Pinpoint the cell where the given text exists, returning its (X, Y) midpoint coordinate. 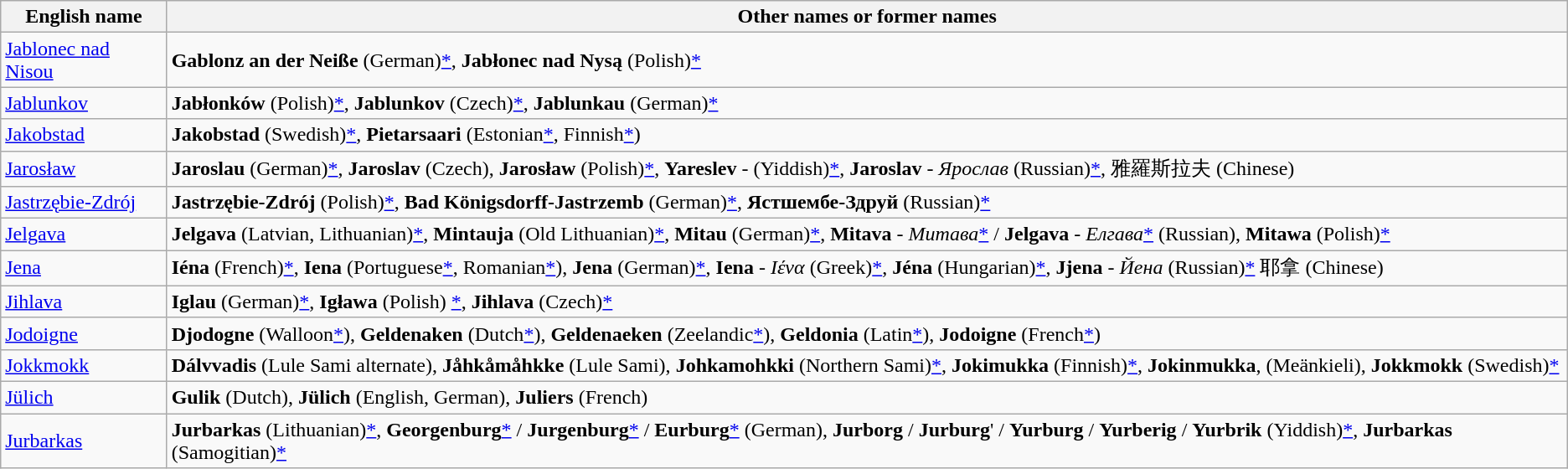
Jabłonków (Polish)*, Jablunkov (Czech)*, Jablunkau (German)* (867, 103)
Jablonec nad Nisou (84, 60)
Jarosław (84, 169)
Jastrzębie-Zdrój (84, 203)
Jastrzębie-Zdrój (Polish)*, Bad Königsdorff-Jastrzemb (German)*, Ястшембе-Здруй (Russian)* (867, 203)
Jablunkov (84, 103)
Jodoigne (84, 333)
Jihlava (84, 301)
Other names or former names (867, 17)
Jurbarkas (84, 441)
Jena (84, 268)
Gulik (Dutch), Jülich (English, German), Juliers (French) (867, 397)
Jülich (84, 397)
English name (84, 17)
Jokkmokk (84, 365)
Jelgava (Latvian, Lithuanian)*, Mintauja (Old Lithuanian)*, Mitau (German)*, Mitava - Митава* / Jelgava - Елгава* (Russian), Mitawa (Polish)* (867, 234)
Iéna (French)*, Iena (Portuguese*, Romanian*), Jena (German)*, Iena - Ιένα (Greek)*, Jéna (Hungarian)*, Jjena - Йена (Russian)* 耶拿 (Chinese) (867, 268)
Jelgava (84, 234)
Jaroslau (German)*, Jaroslav (Czech), Jarosław (Polish)*, Yareslev - (Yiddish)*, Jaroslav - Ярослав (Russian)*, 雅羅斯拉夫 (Chinese) (867, 169)
Jakobstad (84, 135)
Gablonz an der Neiße (German)*, Jabłonec nad Nysą (Polish)* (867, 60)
Jakobstad (Swedish)*, Pietarsaari (Estonian*, Finnish*) (867, 135)
Djodogne (Walloon*), Geldenaken (Dutch*), Geldenaeken (Zeelandic*), Geldonia (Latin*), Jodoigne (French*) (867, 333)
Iglau (German)*, Igława (Polish) *, Jihlava (Czech)* (867, 301)
